Locate the cell with the specified text and output its [x, y] center coordinate. 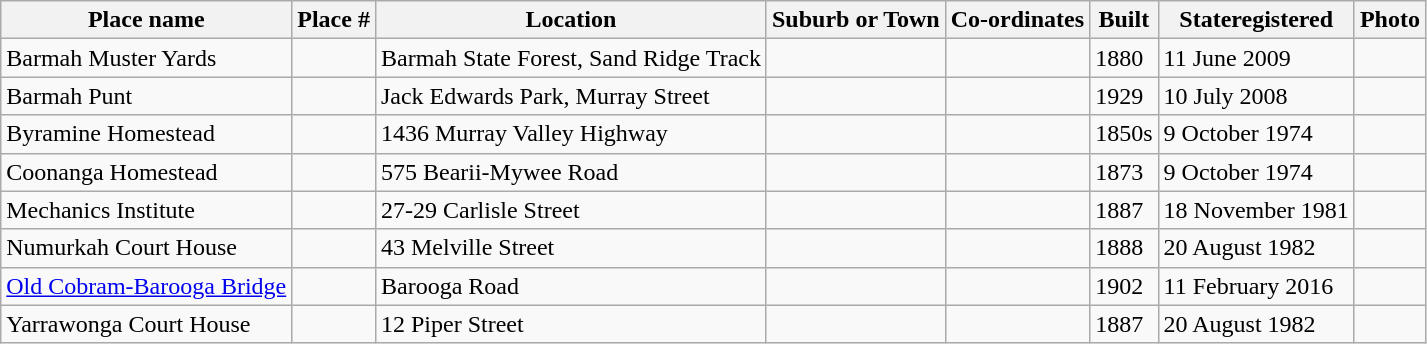
27-29 Carlisle Street [570, 210]
43 Melville Street [570, 248]
Barmah Punt [146, 96]
10 July 2008 [1256, 96]
12 Piper Street [570, 324]
Yarrawonga Court House [146, 324]
Byramine Homestead [146, 134]
Place # [334, 20]
Barooga Road [570, 286]
Barmah State Forest, Sand Ridge Track [570, 58]
1888 [1124, 248]
1929 [1124, 96]
1873 [1124, 172]
Barmah Muster Yards [146, 58]
Mechanics Institute [146, 210]
Photo [1390, 20]
Location [570, 20]
1902 [1124, 286]
11 February 2016 [1256, 286]
Suburb or Town [856, 20]
Built [1124, 20]
Jack Edwards Park, Murray Street [570, 96]
575 Bearii-Mywee Road [570, 172]
Old Cobram-Barooga Bridge [146, 286]
1436 Murray Valley Highway [570, 134]
Stateregistered [1256, 20]
Place name [146, 20]
1880 [1124, 58]
Coonanga Homestead [146, 172]
18 November 1981 [1256, 210]
Co-ordinates [1017, 20]
Numurkah Court House [146, 248]
11 June 2009 [1256, 58]
1850s [1124, 134]
